For the text-containing cell, return its midpoint in (X, Y) coordinate format. 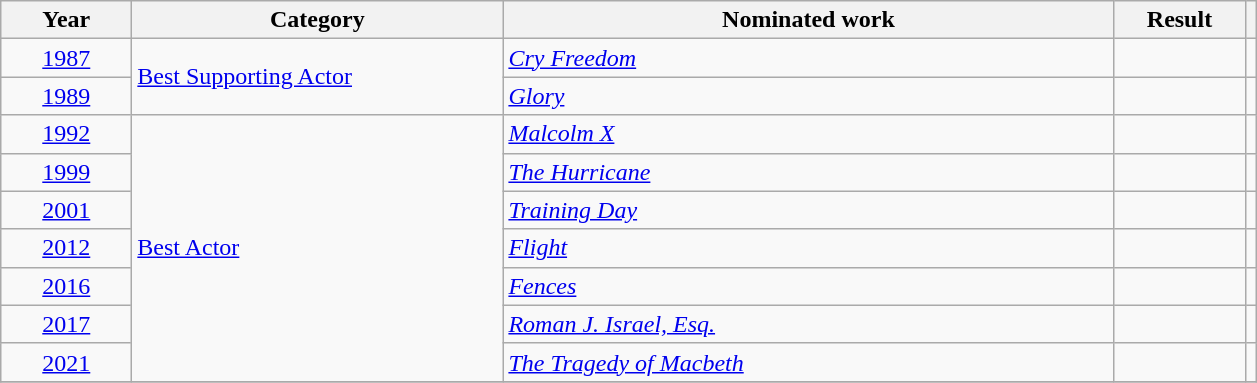
1989 (66, 96)
1987 (66, 58)
Nominated work (808, 20)
The Hurricane (808, 172)
1992 (66, 134)
2017 (66, 324)
2001 (66, 210)
Fences (808, 286)
2021 (66, 362)
Flight (808, 248)
1999 (66, 172)
Training Day (808, 210)
Cry Freedom (808, 58)
Category (318, 20)
Best Supporting Actor (318, 77)
Year (66, 20)
Roman J. Israel, Esq. (808, 324)
2016 (66, 286)
2012 (66, 248)
Malcolm X (808, 134)
Result (1180, 20)
Glory (808, 96)
The Tragedy of Macbeth (808, 362)
Best Actor (318, 248)
